Extract the (x, y) coordinate from the center of the cell holding the provided text.  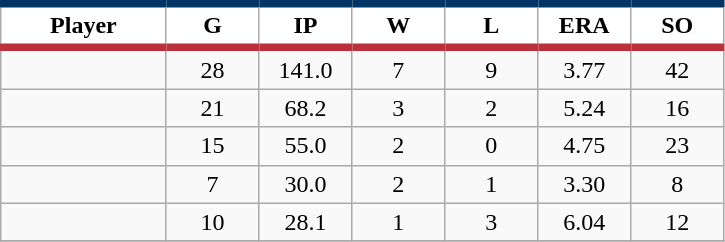
L (492, 26)
42 (678, 68)
28.1 (306, 222)
Player (84, 26)
23 (678, 146)
15 (212, 146)
55.0 (306, 146)
W (398, 26)
6.04 (584, 222)
12 (678, 222)
10 (212, 222)
G (212, 26)
21 (212, 108)
30.0 (306, 184)
16 (678, 108)
8 (678, 184)
SO (678, 26)
ERA (584, 26)
0 (492, 146)
IP (306, 26)
141.0 (306, 68)
4.75 (584, 146)
3.30 (584, 184)
3.77 (584, 68)
28 (212, 68)
68.2 (306, 108)
5.24 (584, 108)
9 (492, 68)
